Provide the (x, y) coordinate of the cell's center where the given text is located.  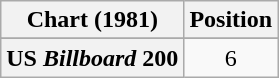
Chart (1981) (92, 20)
Position (231, 20)
US Billboard 200 (92, 58)
6 (231, 58)
